Pinpoint the cell where the given text exists, returning its (X, Y) midpoint coordinate. 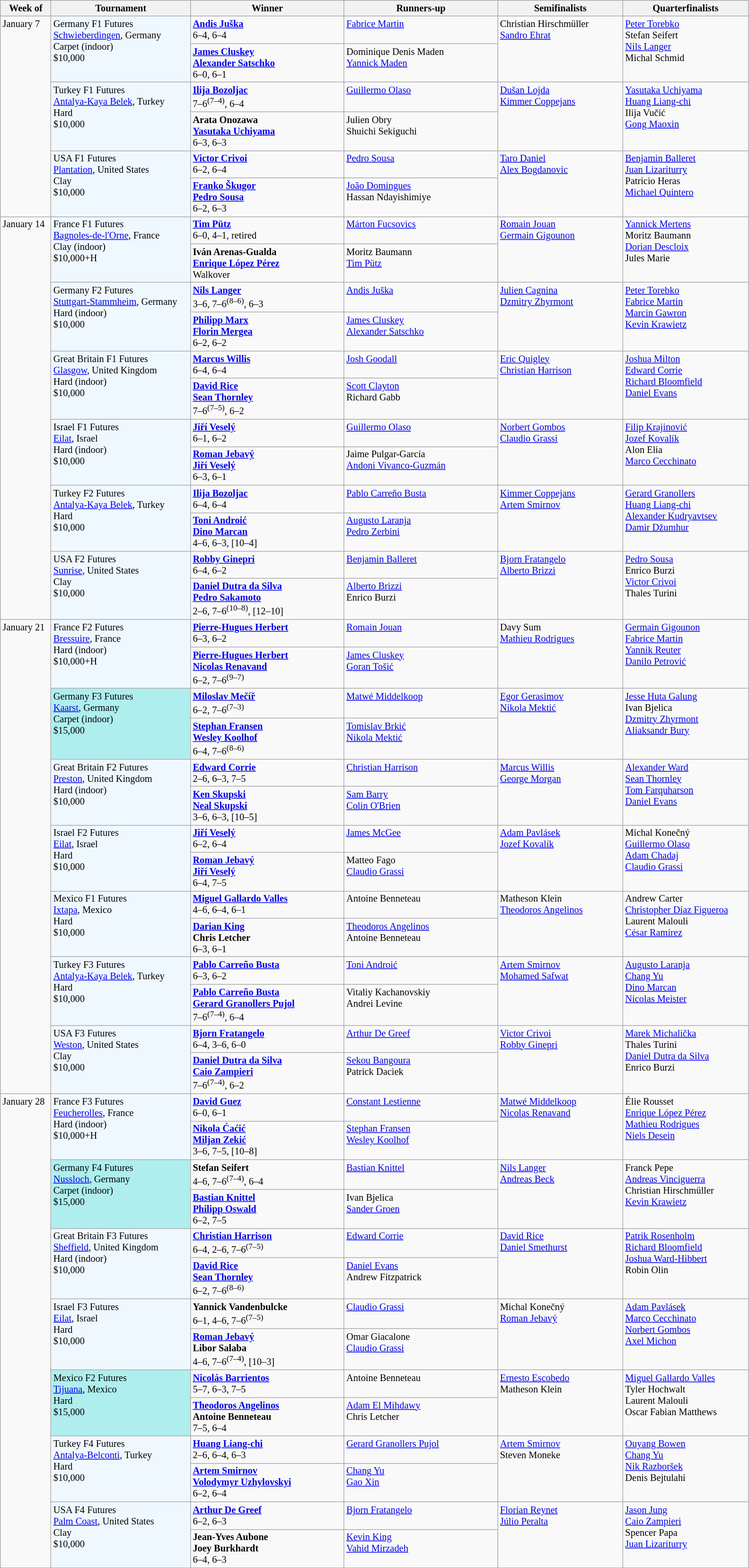
Romain Jouan (421, 633)
Alberto Brizzi Enrico Burzi (421, 599)
Norbert Gombos Claudio Grassi (560, 452)
Sam Barry Colin O'Brien (421, 806)
Stephan Fransen Wesley Koolhof6–4, 7–6(8–6) (268, 738)
January 21 (26, 857)
Marcus Willis6–4, 6–4 (268, 364)
Arata Onozawa Yasutaka Uchiyama6–3, 6–3 (268, 131)
Yannick Vandenbulcke6–1, 4–6, 7–6(7–5) (268, 1314)
Adam El Mihdawy Chris Letcher (421, 1417)
Ilija Bozoljac7–6(7–4), 6–4 (268, 97)
Benjamin Balleret (421, 565)
Great Britain F2 Futures Preston, United KingdomHard (indoor)$10,000 (121, 792)
Moritz Baumann Tim Pütz (421, 263)
David Rice Sean Thornley6–2, 7–6(8–6) (268, 1279)
Matheson Klein Theodoros Angelinos (560, 924)
Jaime Pulgar-García Andoni Vivanco-Guzmán (421, 466)
Pedro Sousa Enrico Burzi Victor Crivoi Thales Turini (686, 585)
Pierre-Hugues Herbert6–3, 6–2 (268, 633)
James McGee (421, 839)
Pablo Carreño Busta (421, 499)
Pablo Carreño Busta Gerard Granollers Pujol7–6(7–4), 6–4 (268, 1004)
Ernesto Escobedo Matheson Klein (560, 1403)
Michal Konečný Roman Jebavý (560, 1334)
Germain Gigounon Fabrice Martin Yannik Reuter Danilo Petrović (686, 654)
Pedro Sousa (421, 164)
Daniel Dutra da Silva Caio Zampieri7–6(7–4), 6–2 (268, 1073)
Iván Arenas-Gualda Enrique López PérezWalkover (268, 263)
France F2 Futures Bressuire, FranceHard (indoor)$10,000+H (121, 654)
Adam Pavlásek Marco Cecchinato Norbert Gombos Axel Michon (686, 1334)
Andis Juška6–4, 6–4 (268, 30)
Toni Androić (421, 970)
Jean-Yves Aubone Joey Burkhardt6–4, 6–3 (268, 1549)
Marcus Willis George Morgan (560, 792)
Mexico F1 Futures Ixtapa, MexicoHard$10,000 (121, 924)
Claudio Grassi (421, 1314)
Jiří Veselý6–2, 6–4 (268, 839)
Victor Crivoi Robby Ginepri (560, 1059)
Theodoros Angelinos Antoine Benneteau (421, 938)
Germany F4 Futures Nussloch, GermanyCarpet (indoor)$15,000 (121, 1194)
Philipp Marx Florin Mergea6–2, 6–2 (268, 332)
USA F3 Futures Weston, United StatesClay$10,000 (121, 1059)
Florian Reynet Júlio Peralta (560, 1534)
Josh Goodall (421, 364)
Miguel Gallardo Valles4–6, 6–4, 6–1 (268, 904)
Ilija Bozoljac6–4, 6–4 (268, 499)
Augusto Laranja Pedro Zerbini (421, 532)
Alexander Ward Sean Thornley Tom Farquharson Daniel Evans (686, 792)
Dušan Lojda Kimmer Coppejans (560, 116)
Stephan Fransen Wesley Koolhof (421, 1140)
Roman Jebavý Jiří Veselý6–4, 7–5 (268, 871)
Jiří Veselý6–1, 6–2 (268, 433)
Robby Ginepri6–4, 6–2 (268, 565)
Artem Smirnov Steven Moneke (560, 1469)
Turkey F3 Futures Antalya-Kaya Belek, TurkeyHard$10,000 (121, 991)
Gerard Granollers Pujol (421, 1450)
Artem Smirnov Volodymyr Uzhylovskyi6–2, 6–4 (268, 1482)
Week of (26, 8)
David Guez6–0, 6–1 (268, 1107)
Israel F1 Futures Eilat, IsraelHard (indoor)$10,000 (121, 452)
Ken Skupski Neal Skupski3–6, 6–3, [10–5] (268, 806)
Julien Obry Shuichi Sekiguchi (421, 131)
Turkey F1 Futures Antalya-Kaya Belek, TurkeyHard$10,000 (121, 116)
Gerard Granollers Huang Liang-chi Alexander Kudryavtsev Damir Džumhur (686, 518)
Andrew Carter Christopher Díaz Figueroa Laurent Malouli César Ramírez (686, 924)
Roman Jebavý Jiří Veselý6–3, 6–1 (268, 466)
Great Britain F1 Futures Glasgow, United KingdomHard (indoor)$10,000 (121, 385)
Roman Jebavý Libor Salaba4–6, 7–6(7–4), [10–3] (268, 1349)
Taro Daniel Alex Bogdanovic (560, 184)
Jason Jung Caio Zampieri Spencer Papa Juan Lizariturry (686, 1534)
Augusto Laranja Chang Yu Dino Marcan Nicolas Meister (686, 991)
Great Britain F3 Futures Sheffield, United KingdomHard (indoor)$10,000 (121, 1264)
Franko Škugor Pedro Sousa6–2, 6–3 (268, 197)
Patrik Rosenholm Richard Bloomfield Joshua Ward-Hibbert Robin Olin (686, 1264)
Nikola Ćaćić Miljan Zekić3–6, 7–5, [10–8] (268, 1140)
Benjamin Balleret Juan Lizariturry Patricio Heras Michael Quintero (686, 184)
Tomislav Brkić Nikola Mektić (421, 738)
Turkey F4 Futures Antalya-Belconti, TurkeyHard$10,000 (121, 1469)
Mexico F2 Futures Tijuana, MexicoHard$15,000 (121, 1403)
Germany F3 Futures Kaarst, GermanyCarpet (indoor)$15,000 (121, 724)
Kimmer Coppejans Artem Smirnov (560, 518)
Pablo Carreño Busta6–3, 6–2 (268, 970)
Quarterfinalists (686, 8)
Nils Langer3–6, 7–6(8–6), 6–3 (268, 297)
Germany F1 Futures Schwieberdingen, GermanyCarpet (indoor)$10,000 (121, 49)
Davy Sum Mathieu Rodrigues (560, 654)
Christian Harrison (421, 773)
Tim Pütz6–0, 4–1, retired (268, 230)
Huang Liang-chi2–6, 6–4, 6–3 (268, 1450)
Romain Jouan Germain Gigounon (560, 249)
France F3 Futures Feucherolles, FranceHard (indoor)$10,000+H (121, 1126)
Victor Crivoi6–2, 6–4 (268, 164)
January 7 (26, 116)
Egor Gerasimov Nikola Mektić (560, 724)
Ouyang Bowen Chang Yu Nik Razboršek Denis Bejtulahi (686, 1469)
Turkey F2 Futures Antalya-Kaya Belek, TurkeyHard$10,000 (121, 518)
Yannick Mertens Moritz Baumann Dorian Descloix Jules Marie (686, 249)
Daniel Evans Andrew Fitzpatrick (421, 1279)
Joshua Milton Edward Corrie Richard Bloomfield Daniel Evans (686, 385)
Runners-up (421, 8)
Márton Fucsovics (421, 230)
Toni Androić Dino Marcan4–6, 6–3, [10–4] (268, 532)
Constant Lestienne (421, 1107)
Arthur De Greef (421, 1039)
James Cluskey Alexander Satschko (421, 332)
Edward Corrie2–6, 6–3, 7–5 (268, 773)
James Cluskey Alexander Satschko6–0, 6–1 (268, 63)
USA F1 Futures Plantation, United StatesClay$10,000 (121, 184)
Bjorn Fratangelo6–4, 3–6, 6–0 (268, 1039)
Matwé Middelkoop Nicolas Renavand (560, 1126)
Omar Giacalone Claudio Grassi (421, 1349)
Germany F2 Futures Stuttgart-Stammheim, GermanyHard (indoor)$10,000 (121, 317)
Élie Rousset Enrique López Pérez Mathieu Rodrigues Niels Desein (686, 1126)
Daniel Dutra da Silva Pedro Sakamoto2–6, 7–6(10–8), [12–10] (268, 599)
Bjorn Fratangelo Alberto Brizzi (560, 585)
Filip Krajinović Jozef Kovalík Alon Elia Marco Cecchinato (686, 452)
Andis Juška (421, 297)
Franck Pepe Andreas Vinciguerra Christian Hirschmüller Kevin Krawietz (686, 1194)
Stefan Seifert4–6, 7–6(7–4), 6–4 (268, 1175)
January 28 (26, 1331)
France F1 Futures Bagnoles-de-l'Orne, FranceClay (indoor)$10,000+H (121, 249)
Miloslav Mečíř6–2, 7–6(7–3) (268, 703)
Eric Quigley Christian Harrison (560, 385)
Sekou Bangoura Patrick Daciek (421, 1073)
Matteo Fago Claudio Grassi (421, 871)
Peter Torebko Fabrice Martin Marcin Gawron Kevin Krawietz (686, 317)
David Rice Daniel Smethurst (560, 1264)
Christian Harrison6–4, 2–6, 7–6(7–5) (268, 1243)
Jesse Huta Galung Ivan Bjelica Dzmitry Zhyrmont Aliaksandr Bury (686, 724)
Nicolás Barrientos5–7, 6–3, 7–5 (268, 1383)
USA F4 Futures Palm Coast, United StatesClay$10,000 (121, 1534)
Pierre-Hugues Herbert Nicolas Renavand6–2, 7–6(9–7) (268, 667)
Bastian Knittel (421, 1175)
Edward Corrie (421, 1243)
Fabrice Martin (421, 30)
Dominique Denis Maden Yannick Maden (421, 63)
Adam Pavlásek Jozef Kovalík (560, 858)
Theodoros Angelinos Antoine Benneteau7–5, 6–4 (268, 1417)
Matwé Middelkoop (421, 703)
João Domingues Hassan Ndayishimiye (421, 197)
David Rice Sean Thornley7–6(7–5), 6–2 (268, 399)
Semifinalists (560, 8)
Winner (268, 8)
Vitaliy Kachanovskiy Andrei Levine (421, 1004)
Julien Cagnina Dzmitry Zhyrmont (560, 317)
Israel F2 Futures Eilat, IsraelHard$10,000 (121, 858)
Darian King Chris Letcher6–3, 6–1 (268, 938)
USA F2 Futures Sunrise, United StatesClay$10,000 (121, 585)
Nils Langer Andreas Beck (560, 1194)
January 14 (26, 418)
Chang Yu Gao Xin (421, 1482)
Ivan Bjelica Sander Groen (421, 1209)
Christian Hirschmüller Sandro Ehrat (560, 49)
Miguel Gallardo Valles Tyler Hochwalt Laurent Malouli Oscar Fabian Matthews (686, 1403)
Israel F3 Futures Eilat, IsraelHard$10,000 (121, 1334)
Scott Clayton Richard Gabb (421, 399)
Marek Michalička Thales Turini Daniel Dutra da Silva Enrico Burzi (686, 1059)
James Cluskey Goran Tošić (421, 667)
Yasutaka Uchiyama Huang Liang-chi Ilija Vučić Gong Maoxin (686, 116)
Michal Konečný Guillermo Olaso Adam Chadaj Claudio Grassi (686, 858)
Artem Smirnov Mohamed Safwat (560, 991)
Tournament (121, 8)
Arthur De Greef6–2, 6–3 (268, 1515)
Kevin King Vahid Mirzadeh (421, 1549)
Peter Torebko Stefan Seifert Nils Langer Michal Schmid (686, 49)
Bastian Knittel Philipp Oswald6–2, 7–5 (268, 1209)
Bjorn Fratangelo (421, 1515)
